Detect which cell encompasses the target text, then output its (x, y) center coordinate. 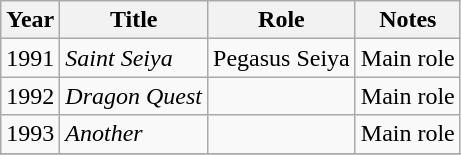
1991 (30, 58)
Saint Seiya (134, 58)
Dragon Quest (134, 96)
Role (282, 20)
1993 (30, 134)
Pegasus Seiya (282, 58)
Another (134, 134)
Title (134, 20)
1992 (30, 96)
Year (30, 20)
Notes (408, 20)
